Search for the cell housing the specified text and yield its (X, Y) center coordinate. 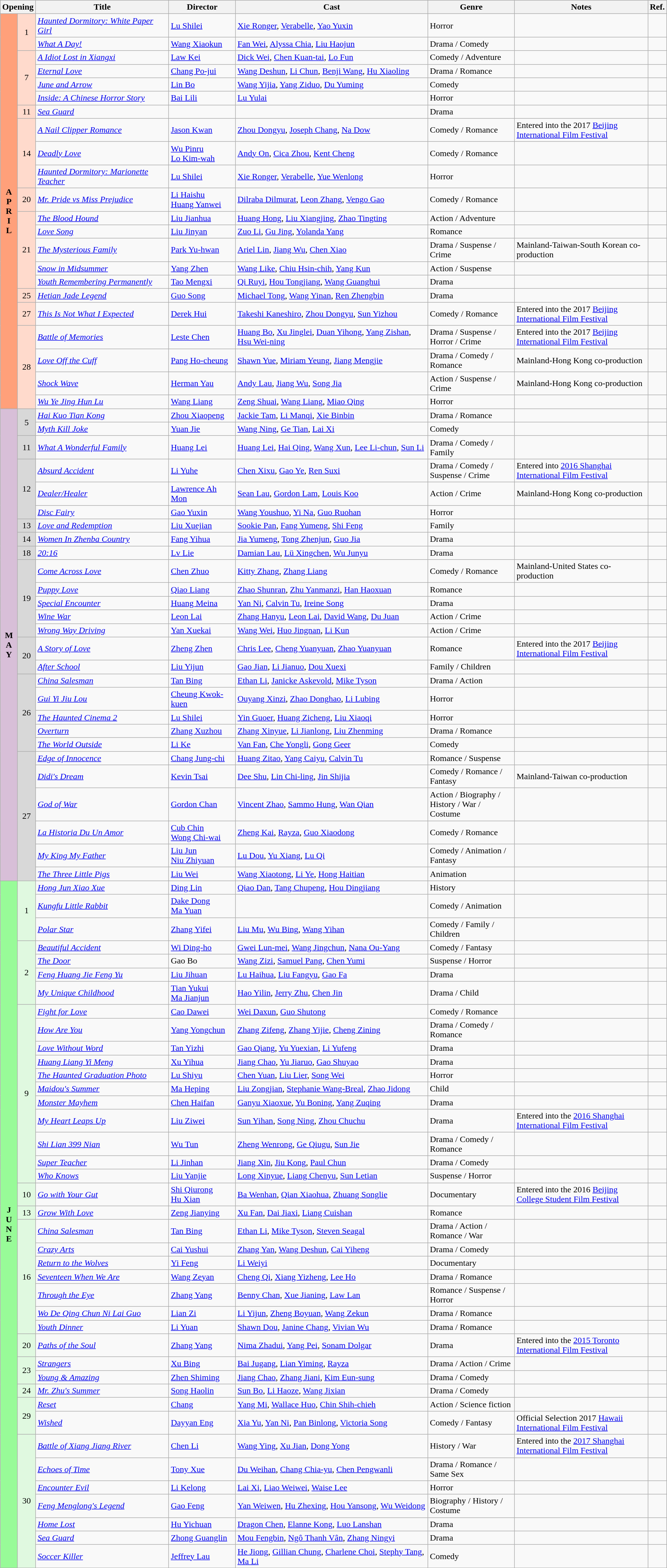
Ariel Lin, Jiang Wu, Chen Xiao (332, 250)
Liu Jinyan (202, 232)
Ethan Li, Mike Tyson, Steven Seagal (332, 1231)
Shi Qiurong Hu Xian (202, 1194)
Ethan Li, Janicke Askevold, Mike Tyson (332, 680)
Ref. (657, 7)
Zuo Li, Gu Jing, Yolanda Yang (332, 232)
Haunted Dormitory: White Paper Girl (102, 26)
Love Off the Cuff (102, 360)
Super Teacher (102, 1162)
Love Without Word (102, 1048)
Edge of Innocence (102, 758)
Liu Yanjie (202, 1176)
God of War (102, 804)
My King My Father (102, 855)
Comedy / Animation (471, 906)
Lai Xi, Liao Weiwei, Waise Lee (332, 1487)
Chen Li (202, 1446)
Wang Zeyan (202, 1276)
Jiang Chao, Zhang Jiani, Kim Eun-sung (332, 1377)
Tian Yukui Ma Jianjun (202, 993)
19 (26, 598)
Qi Ruyi, Hou Tongjiang, Wang Guanghui (332, 282)
Fang Yihua (202, 539)
Love Song (102, 232)
Cao Dawei (202, 1011)
Huang Meina (202, 603)
Chen Xixu, Gao Ye, Ren Suxi (332, 471)
Soccer Killer (102, 1556)
Opening (18, 7)
Drama / Action / Crime (471, 1364)
Huang Zitao, Yang Caiyu, Calvin Tu (332, 758)
Law Kei (202, 57)
Mou Fengbin, Ngô Thanh Vân, Zhang Ningyi (332, 1538)
Chen Haifan (202, 1102)
Absurd Accident (102, 471)
25 (26, 295)
Eternal Love (102, 71)
Yang Yongchun (202, 1029)
Jiang Chao, Yu Jiaruo, Gao Shuyao (332, 1062)
Cub Chin Wong Chi-wai (202, 833)
Qiao Liang (202, 590)
Chang Po-jui (202, 71)
Lin Bo (202, 84)
Mainland-Taiwan co-production (581, 776)
Jia Yumeng, Tong Zhenjun, Guo Jia (332, 539)
Li Ke (202, 744)
Wrong Way Driving (102, 630)
Young & Amazing (102, 1377)
Dick Wei, Chen Kuan-tai, Lo Fun (332, 57)
MAY (9, 644)
Fan Wei, Alyssa Chia, Liu Haojun (332, 44)
Women In Zhenba Country (102, 539)
Wang Zizi, Samuel Pang, Chen Yumi (332, 961)
Jiang Xin, Jiu Kong, Paul Chun (332, 1162)
Crazy Arts (102, 1249)
Fight for Love (102, 1011)
Xu Bing (202, 1364)
Nima Zhadui, Yang Pei, Sonam Dolgar (332, 1345)
Chen Zhuo (202, 571)
Reset (102, 1404)
10 (26, 1194)
Qiao Dan, Tang Chupeng, Hou Dingjiang (332, 888)
Child (471, 1089)
Cheung Kwok-kuen (202, 699)
A Story of Love (102, 649)
Entered into the 2017 Shanghai International Film Festival (581, 1446)
Zhou Xiaopeng (202, 415)
Li Weiyi (332, 1263)
Pang Ho-cheung (202, 360)
Hao Yilin, Jerry Zhu, Chen Jin (332, 993)
Cast (332, 7)
The Haunted Graduation Photo (102, 1075)
Official Selection 2017 Hawaii International Film Festival (581, 1423)
Maidou's Summer (102, 1089)
Ma Heping (202, 1089)
Huang Hong, Liu Xiangjing, Zhao Tingting (332, 218)
Drama / Action (471, 680)
Du Weihan, Chang Chia-yu, Chen Pengwanli (332, 1469)
Wang Youshuo, Yi Na, Guo Ruohan (332, 512)
Huang Bo, Xu Jinglei, Duan Yihong, Yang Zishan, Hsu Wei-ning (332, 337)
Comedy / Adventure (471, 57)
24 (26, 1391)
Yan Weiwen, Hu Zhexing, Hou Yansong, Wu Weidong (332, 1506)
Love and Redemption (102, 526)
Drama / Child (471, 993)
Zeng Shuai, Wang Liang, Miao Qing (332, 402)
Drama / Comedy / Family (471, 447)
Sookie Pan, Fang Yumeng, Shi Feng (332, 526)
26 (26, 712)
2 (26, 972)
Entered into the 2016 Beijing College Student Film Festival (581, 1194)
Entered into the 2016 Shanghai International Film Festival (581, 1121)
Liu Zongjian, Stephanie Wang-Breal, Zhao Jidong (332, 1089)
Zhang Xuzhou (202, 731)
Yan Xuekai (202, 630)
Wi Ding-ho (202, 947)
Chang Jung-chi (202, 758)
20:16 (102, 553)
Through the Eye (102, 1295)
Family (471, 526)
29 (26, 1416)
Ouyang Xinzi, Zhao Donghao, Li Lubing (332, 699)
Xie Ronger, Verabelle, Yue Wenlong (332, 176)
Feng Huang Jie Feng Yu (102, 975)
Zhou Dongyu, Joseph Chang, Na Dow (332, 130)
Come Across Love (102, 571)
Huang Liang Yi Meng (102, 1062)
Entered into the 2015 Toronto International Film Festival (581, 1345)
How Are You (102, 1029)
Vincent Zhao, Sammo Hung, Wan Qian (332, 804)
Chris Lee, Cheng Yuanyuan, Zhao Yuanyuan (332, 649)
Gao Jian, Li Jianuo, Dou Xuexi (332, 667)
Dilraba Dilmurat, Leon Zhang, Vengo Gao (332, 200)
Tony Xue (202, 1469)
Hu Yichuan (202, 1524)
Mainland-Taiwan-South Korean co-production (581, 250)
Yang Mi, Wallace Huo, Chin Shih-chieh (332, 1404)
Wu Tun (202, 1144)
Li Yuhe (202, 471)
Deadly Love (102, 153)
30 (26, 1501)
Zhao Shunran, Zhu Yanmanzi, Han Haoxuan (332, 590)
Yin Guoer, Huang Zicheng, Liu Xiaoqi (332, 717)
Seventeen When We Are (102, 1276)
Monster Mayhem (102, 1102)
Wang Yijia, Yang Ziduo, Du Yuming (332, 84)
June and Arrow (102, 84)
Lv Lie (202, 553)
Chen Yuan, Liu Lier, Song Wei (332, 1075)
La Historia Du Un Amor (102, 833)
Kitty Zhang, Zhang Liang (332, 571)
Shawn Yue, Miriam Yeung, Jiang Mengjie (332, 360)
Hong Jun Xiao Xue (102, 888)
Dee Shu, Lin Chi-ling, Jin Shijia (332, 776)
Liu Ziwei (202, 1121)
Wang Wei, Huo Jingnan, Li Kun (332, 630)
Wang Ning, Ge Tian, Lai Xi (332, 429)
Return to the Wolves (102, 1263)
Animation (471, 874)
Andy Lau, Jiang Wu, Song Jia (332, 384)
Wu Pinru Lo Kim-wah (202, 153)
Andy On, Cica Zhou, Kent Cheng (332, 153)
Leon Lai (202, 617)
My Heart Leaps Up (102, 1121)
Zhen Shiming (202, 1377)
The Blood Hound (102, 218)
Gwei Lun-mei, Wang Jingchun, Nana Ou-Yang (332, 947)
5 (26, 422)
Zhong Guanglin (202, 1538)
Zheng Zhen (202, 649)
Action / Suspense (471, 268)
The Three Little Pigs (102, 874)
Family / Children (471, 667)
Wu Ye Jing Hun Lu (102, 402)
Strangers (102, 1364)
Shawn Dou, Janine Chang, Vivian Wu (332, 1327)
JUNE (9, 1224)
Shock Wave (102, 384)
Youth Remembering Permanently (102, 282)
Zheng Wenrong, Ge Qiugu, Sun Jie (332, 1144)
Wang Like, Chiu Hsin-chih, Yang Kun (332, 268)
Go with Your Gut (102, 1194)
Tan Yizhi (202, 1048)
Wished (102, 1423)
Wang Xiaokun (202, 44)
Wang Ying, Xu Jian, Dong Yong (332, 1446)
Biography / History / Costume (471, 1506)
Yang Zhen (202, 268)
What A Wonderful Family (102, 447)
Dayyan Eng (202, 1423)
Home Lost (102, 1524)
Lu Yulai (332, 98)
Leste Chen (202, 337)
Who Knows (102, 1176)
Beautiful Accident (102, 947)
Entered into 2016 Shanghai International Film Festival (581, 471)
Inside: A Chinese Horror Story (102, 98)
The Haunted Cinema 2 (102, 717)
Ganyu Xiaoxue, Yu Boning, Yang Zuqing (332, 1102)
After School (102, 667)
Mr. Pride vs Miss Prejudice (102, 200)
Tao Mengxi (202, 282)
Kungfu Little Rabbit (102, 906)
This Is Not What I Expected (102, 314)
Xia Yu, Yan Ni, Pan Binlong, Victoria Song (332, 1423)
Gao Qiang, Yu Yuexian, Li Yufeng (332, 1048)
A Nail Clipper Romance (102, 130)
12 (26, 489)
Action / Biography / History / War / Costume (471, 804)
Song Haolin (202, 1391)
Gao Bo (202, 961)
My Unique Childhood (102, 993)
Huang Lei, Hai Qing, Wang Xun, Lee Li-chun, Sun Li (332, 447)
Xie Ronger, Verabelle, Yao Yuxin (332, 26)
Li Yijun, Zheng Boyuan, Wang Zekun (332, 1313)
Drama / Suspense / Horror / Crime (471, 337)
Zeng Jianying (202, 1213)
Hetian Jade Legend (102, 295)
Chang (202, 1404)
Gao Yuxin (202, 512)
Yan Ni, Calvin Tu, Ireine Song (332, 603)
Overturn (102, 731)
23 (26, 1371)
Lu Shiyu (202, 1075)
Li Jinhan (202, 1162)
Title (102, 7)
Action / Adventure (471, 218)
Sun Bo, Li Haoze, Wang Jixian (332, 1391)
Zhang Zifeng, Zhang Yijie, Cheng Zining (332, 1029)
Cheng Qi, Xiang Yizheng, Lee Ho (332, 1276)
Lu Haihua, Liu Fangyu, Gao Fa (332, 975)
Michael Tong, Wang Yinan, Ren Zhengbin (332, 295)
Comedy / Family / Children (471, 929)
Didi's Dream (102, 776)
Battle of Memories (102, 337)
Liu Yijun (202, 667)
Liu Jihuan (202, 975)
Gui Yi Jiu Lou (102, 699)
Hai Kuo Tian Kong (102, 415)
Special Encounter (102, 603)
Lu Dou, Yu Xiang, Lu Qi (332, 855)
Kevin Tsai (202, 776)
He Jiong, Gillian Chung, Charlene Choi, Stephy Tang, Ma Li (332, 1556)
Drama / Romance / Same Sex (471, 1469)
Huang Lei (202, 447)
Wang Deshun, Li Chun, Benji Wang, Hu Xiaoling (332, 71)
Liu Jun Niu Zhiyuan (202, 855)
Notes (581, 7)
Li Haishu Huang Yanwei (202, 200)
Wo De Qing Chun Ni Lai Guo (102, 1313)
Li Yuan (202, 1327)
Sean Lau, Gordon Lam, Louis Koo (332, 493)
Mainland-United States co-production (581, 571)
Bai Lili (202, 98)
Van Fan, Che Yongli, Gong Geer (332, 744)
Jeffrey Lau (202, 1556)
Guo Song (202, 295)
Zhang Yifei (202, 929)
Director (202, 7)
Zheng Kai, Rayza, Guo Xiaodong (332, 833)
Zhang Xinyue, Li Jianlong, Liu Zhenming (332, 731)
Xu Fan, Dai Jiaxi, Liang Cuishan (332, 1213)
28 (26, 367)
Polar Star (102, 929)
Feng Menglong's Legend (102, 1506)
Jackie Tam, Li Manqi, Xie Binbin (332, 415)
Dragon Chen, Elanne Kong, Luo Lanshan (332, 1524)
Wang Xiaotong, Li Ye, Hong Haitian (332, 874)
Li Kelong (202, 1487)
The Door (102, 961)
Zhang Hanyu, Leon Lai, David Wang, Du Juan (332, 617)
Liu Xuejian (202, 526)
Drama / Action / Romance / War (471, 1231)
Gordon Chan (202, 804)
Snow in Midsummer (102, 268)
Jason Kwan (202, 130)
Gao Feng (202, 1506)
Lawrence Ah Mon (202, 493)
Dealer/Healer (102, 493)
History (471, 888)
Bai Jugang, Lian Yiming, Rayza (332, 1364)
Benny Chan, Xue Jianing, Law Lan (332, 1295)
Drama / Suspense / Crime (471, 250)
Liu Jianhua (202, 218)
Battle of Xiang Jiang River (102, 1446)
Puppy Love (102, 590)
Park Yu-hwan (202, 250)
Romance / Suspense (471, 758)
Drama / Comedy / Suspense / Crime (471, 471)
18 (26, 553)
Action / Science fiction (471, 1404)
Romance / Suspense / Horror (471, 1295)
Paths of the Soul (102, 1345)
Comedy / Animation / Fantasy (471, 855)
Mr. Zhu's Summer (102, 1391)
Ba Wenhan, Qian Xiaohua, Zhuang Songlie (332, 1194)
Dake Dong Ma Yuan (202, 906)
Yuan Jie (202, 429)
Disc Fairy (102, 512)
Takeshi Kaneshiro, Zhou Dongyu, Sun Yizhou (332, 314)
Encounter Evil (102, 1487)
Derek Hui (202, 314)
Long Xinyue, Liang Chenyu, Sun Letian (332, 1176)
9 (26, 1094)
What A Day! (102, 44)
Cai Yushui (202, 1249)
7 (26, 78)
The Mysterious Family (102, 250)
Action / Suspense / Crime (471, 384)
Shi Lian 399 Nian (102, 1144)
Xu Yihua (202, 1062)
Wine War (102, 617)
Lian Zi (202, 1313)
The World Outside (102, 744)
21 (26, 250)
Wei Daxun, Guo Shutong (332, 1011)
Ding Lin (202, 888)
Haunted Dormitory: Marionette Teacher (102, 176)
Liu Mu, Wu Bing, Wang Yihan (332, 929)
Yi Feng (202, 1263)
Liu Wei (202, 874)
Sun Yihan, Song Ning, Zhou Chuchu (332, 1121)
Grow With Love (102, 1213)
Youth Dinner (102, 1327)
Echoes of Time (102, 1469)
Genre (471, 7)
Damian Lau, Lü Xingchen, Wu Junyu (332, 553)
A Idiot Lost in Xiangxi (102, 57)
APRIL (9, 211)
Wang Liang (202, 402)
History / War (471, 1446)
Myth Kill Joke (102, 429)
Comedy / Romance / Fantasy (471, 776)
16 (26, 1276)
Herman Yau (202, 384)
Zhang Yan, Wang Deshun, Cai Yiheng (332, 1249)
